From the cell containing the given text, extract its center point as (X, Y) coordinate. 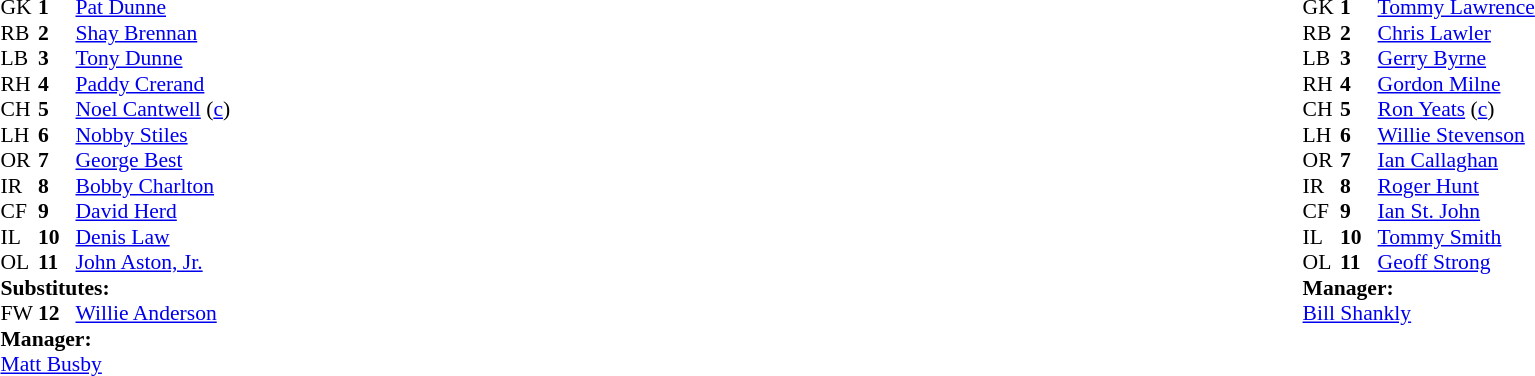
Nobby Stiles (154, 135)
Paddy Crerand (154, 84)
George Best (154, 161)
Ian St. John (1456, 211)
Ian Callaghan (1456, 161)
Tommy Smith (1456, 237)
John Aston, Jr. (154, 263)
Shay Brennan (154, 33)
FW (19, 313)
David Herd (154, 211)
Ron Yeats (c) (1456, 109)
Bill Shankly (1419, 313)
Substitutes: (115, 288)
Gerry Byrne (1456, 59)
Noel Cantwell (c) (154, 109)
Roger Hunt (1456, 186)
Willie Stevenson (1456, 135)
12 (57, 313)
Denis Law (154, 237)
Bobby Charlton (154, 186)
Geoff Strong (1456, 263)
Tony Dunne (154, 59)
Gordon Milne (1456, 84)
Chris Lawler (1456, 33)
Willie Anderson (154, 313)
